Output the [X, Y] coordinate of the center of the cell containing the given text.  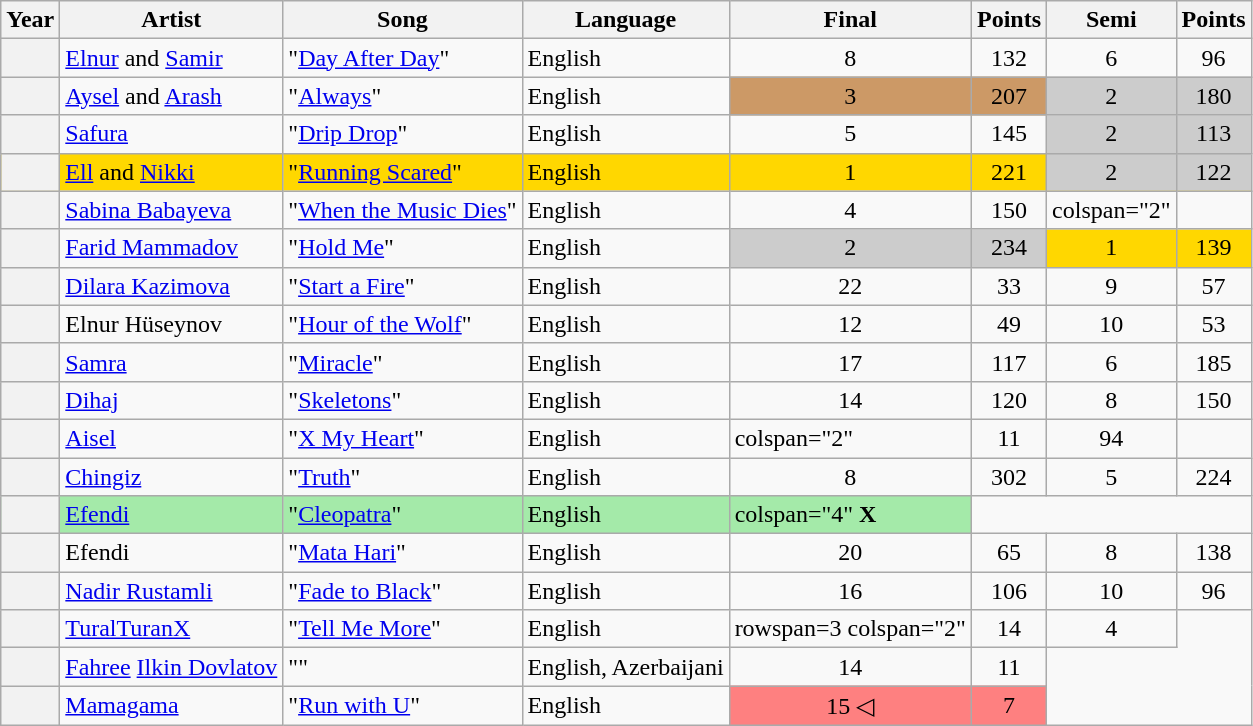
"X My Heart" [402, 438]
53 [1214, 324]
Dilara Kazimova [172, 286]
"Mata Hari" [402, 553]
Mamagama [172, 706]
Sabina Babayeva [172, 210]
Ell and Nikki [172, 172]
Aisel [172, 438]
221 [1008, 172]
9 [1112, 286]
207 [1008, 96]
Artist [172, 20]
"Skeletons" [402, 400]
180 [1214, 96]
3 [850, 96]
"Hold Me" [402, 248]
Elnur and Samir [172, 58]
"Fade to Black" [402, 591]
"When the Music Dies" [402, 210]
"Cleopatra" [402, 515]
Language [626, 20]
7 [1008, 706]
"Tell Me More" [402, 629]
224 [1214, 477]
colspan="4" X [850, 515]
"Run with U" [402, 706]
139 [1214, 248]
Song [402, 20]
106 [1008, 591]
Year [30, 20]
145 [1008, 134]
Farid Mammadov [172, 248]
Final [850, 20]
138 [1214, 553]
33 [1008, 286]
132 [1008, 58]
234 [1008, 248]
Dihaj [172, 400]
Samra [172, 362]
"Truth" [402, 477]
"Running Scared" [402, 172]
"Drip Drop" [402, 134]
20 [850, 553]
Aysel and Arash [172, 96]
49 [1008, 324]
"Start a Fire" [402, 286]
117 [1008, 362]
Semi [1112, 20]
57 [1214, 286]
"Miracle" [402, 362]
120 [1008, 400]
113 [1214, 134]
"" [402, 667]
"Hour of the Wolf" [402, 324]
122 [1214, 172]
Fahree Ilkin Dovlatov [172, 667]
94 [1112, 438]
rowspan=3 colspan="2" [850, 629]
22 [850, 286]
"Always" [402, 96]
185 [1214, 362]
"Day After Day" [402, 58]
Nadir Rustamli [172, 591]
15 ◁ [850, 706]
17 [850, 362]
16 [850, 591]
65 [1008, 553]
Elnur Hüseynov [172, 324]
302 [1008, 477]
Chingiz [172, 477]
TuralTuranX [172, 629]
Safura [172, 134]
English, Azerbaijani [626, 667]
12 [850, 324]
